Find where the given text appears and provide that cell's center as (x, y) coordinate. 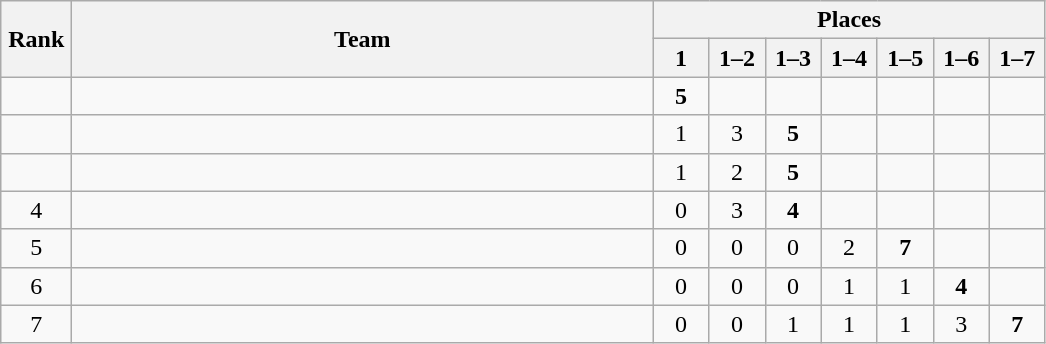
Places (849, 20)
Team (362, 39)
1–5 (905, 58)
1–3 (793, 58)
1–6 (961, 58)
1–4 (849, 58)
6 (36, 286)
1–7 (1017, 58)
Rank (36, 39)
1–2 (737, 58)
